Identify which cell holds the provided text, then report its (x, y) central coordinate. 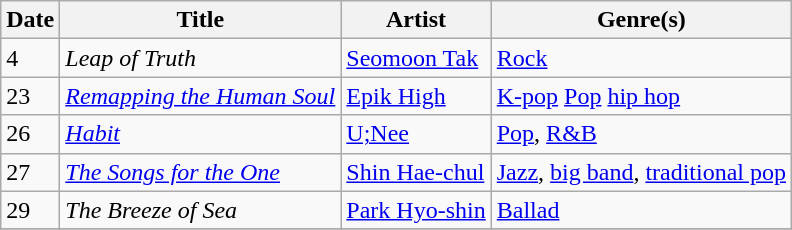
K-pop Pop hip hop (641, 96)
Leap of Truth (200, 58)
Habit (200, 134)
Shin Hae-chul (416, 172)
Rock (641, 58)
Epik High (416, 96)
Date (30, 20)
Remapping the Human Soul (200, 96)
Park Hyo-shin (416, 210)
Title (200, 20)
Genre(s) (641, 20)
Seomoon Tak (416, 58)
Pop, R&B (641, 134)
U;Nee (416, 134)
The Breeze of Sea (200, 210)
Artist (416, 20)
29 (30, 210)
The Songs for the One (200, 172)
4 (30, 58)
27 (30, 172)
26 (30, 134)
Jazz, big band, traditional pop (641, 172)
23 (30, 96)
Ballad (641, 210)
